Return the (X, Y) coordinate for the center point of the cell that contains the specified text.  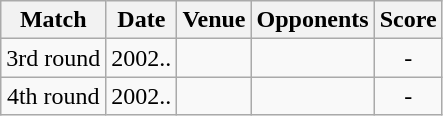
Opponents (312, 20)
Date (142, 20)
Match (54, 20)
4th round (54, 96)
3rd round (54, 58)
Venue (214, 20)
Score (408, 20)
